For the text-containing cell, return its midpoint in (x, y) coordinate format. 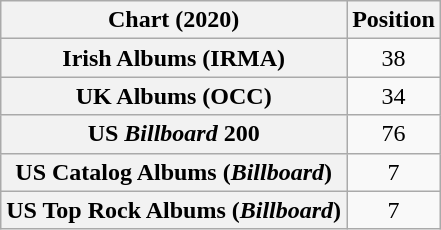
Irish Albums (IRMA) (174, 58)
38 (394, 58)
76 (394, 134)
Position (394, 20)
US Top Rock Albums (Billboard) (174, 210)
US Billboard 200 (174, 134)
Chart (2020) (174, 20)
UK Albums (OCC) (174, 96)
US Catalog Albums (Billboard) (174, 172)
34 (394, 96)
